Locate the cell with the specified text and output its [x, y] center coordinate. 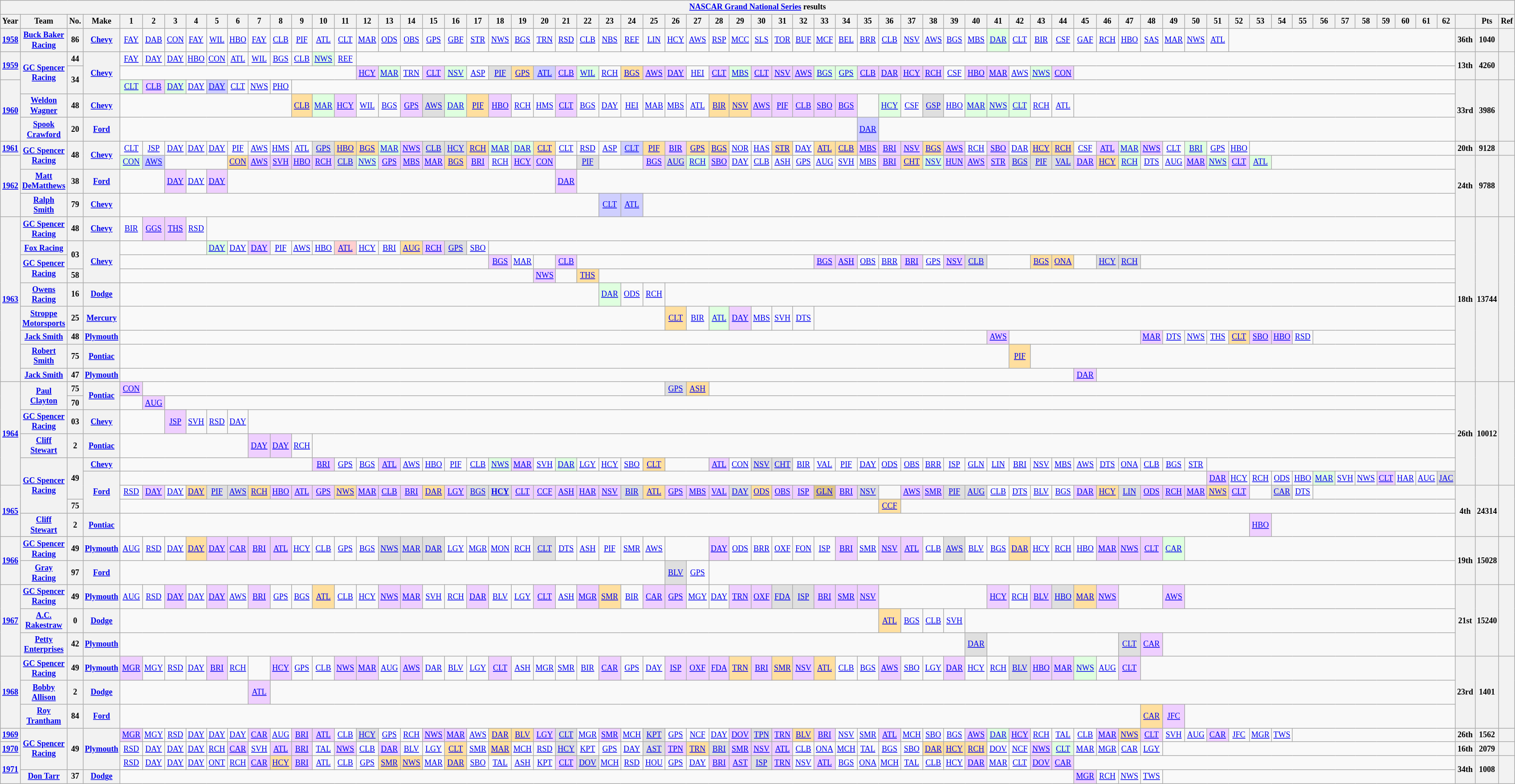
Spook Crawford [44, 130]
16th [1465, 749]
97 [75, 573]
GBF [456, 40]
43 [1041, 21]
21st [1465, 621]
84 [75, 716]
1963 [11, 299]
7 [259, 21]
1960 [11, 110]
BUF [803, 40]
Make [102, 21]
26 [676, 21]
57 [1345, 21]
15028 [1487, 561]
Year [11, 21]
1958 [11, 40]
9128 [1487, 149]
61 [1426, 21]
79 [75, 205]
1964 [11, 434]
86 [75, 40]
40 [976, 21]
Bobby Allison [44, 692]
Stroppe Motorsports [44, 318]
GSP [933, 106]
Petty Enterprises [44, 645]
GGS [154, 229]
MAB [654, 106]
1971 [11, 770]
1962 [11, 186]
27 [697, 21]
Buck Baker Racing [44, 40]
21 [566, 21]
31 [783, 21]
22 [588, 21]
36 [890, 21]
MCC [740, 40]
9788 [1487, 186]
18th [1465, 299]
15 [434, 21]
18 [501, 21]
3986 [1487, 110]
1959 [11, 66]
4 [196, 21]
MON [501, 549]
19th [1465, 561]
6 [238, 21]
54 [1282, 21]
55 [1303, 21]
Matt DeMatthews [44, 181]
51 [1218, 21]
33rd [1465, 110]
NOR [740, 149]
50 [1196, 21]
23 [610, 21]
24 [632, 21]
Owens Racing [44, 294]
10 [323, 21]
15240 [1487, 621]
Robert Smith [44, 356]
FON [803, 549]
13744 [1487, 299]
Mercury [102, 318]
HOU [654, 763]
Gray Racing [44, 573]
1401 [1487, 692]
45 [1085, 21]
1968 [11, 692]
36th [1465, 40]
34th [1465, 770]
13th [1465, 66]
1 [131, 21]
No. [75, 21]
28 [719, 21]
1967 [11, 621]
11 [346, 21]
PHO [281, 86]
52 [1239, 21]
Roy Trantham [44, 716]
70 [75, 402]
4260 [1487, 66]
1969 [11, 735]
23rd [1465, 692]
1008 [1487, 770]
4th [1465, 511]
9 [302, 21]
8 [281, 21]
HUN [954, 162]
RSP [719, 40]
MCF [825, 40]
HAS [762, 149]
TOR [783, 40]
3 [175, 21]
1965 [11, 511]
46 [1108, 21]
30 [762, 21]
1961 [11, 149]
Paul Clayton [44, 396]
56 [1324, 21]
1966 [11, 561]
0 [75, 621]
10012 [1487, 434]
60 [1405, 21]
24314 [1487, 511]
17 [478, 21]
14 [411, 21]
12 [367, 21]
SLS [762, 40]
ONT [217, 763]
1562 [1487, 735]
Ralph Smith [44, 205]
13 [389, 21]
BEL [846, 40]
19 [522, 21]
41 [998, 21]
JAC [1446, 478]
35 [868, 21]
29 [740, 21]
33 [825, 21]
Fox Racing [44, 248]
DAB [154, 40]
Weldon Wagner [44, 106]
39 [954, 21]
1040 [1487, 40]
24th [1465, 186]
Ref [1507, 21]
NBS [610, 40]
62 [1446, 21]
59 [1386, 21]
2079 [1487, 749]
SAS [1152, 40]
5 [217, 21]
20th [1465, 149]
1970 [11, 749]
Don Tarr [44, 776]
NASCAR Grand National Series results [758, 7]
Pts [1487, 21]
A.C. Rakestraw [44, 621]
53 [1260, 21]
32 [803, 21]
Team [44, 21]
GAF [1085, 40]
